Output the (X, Y) coordinate of the center of the cell containing the given text.  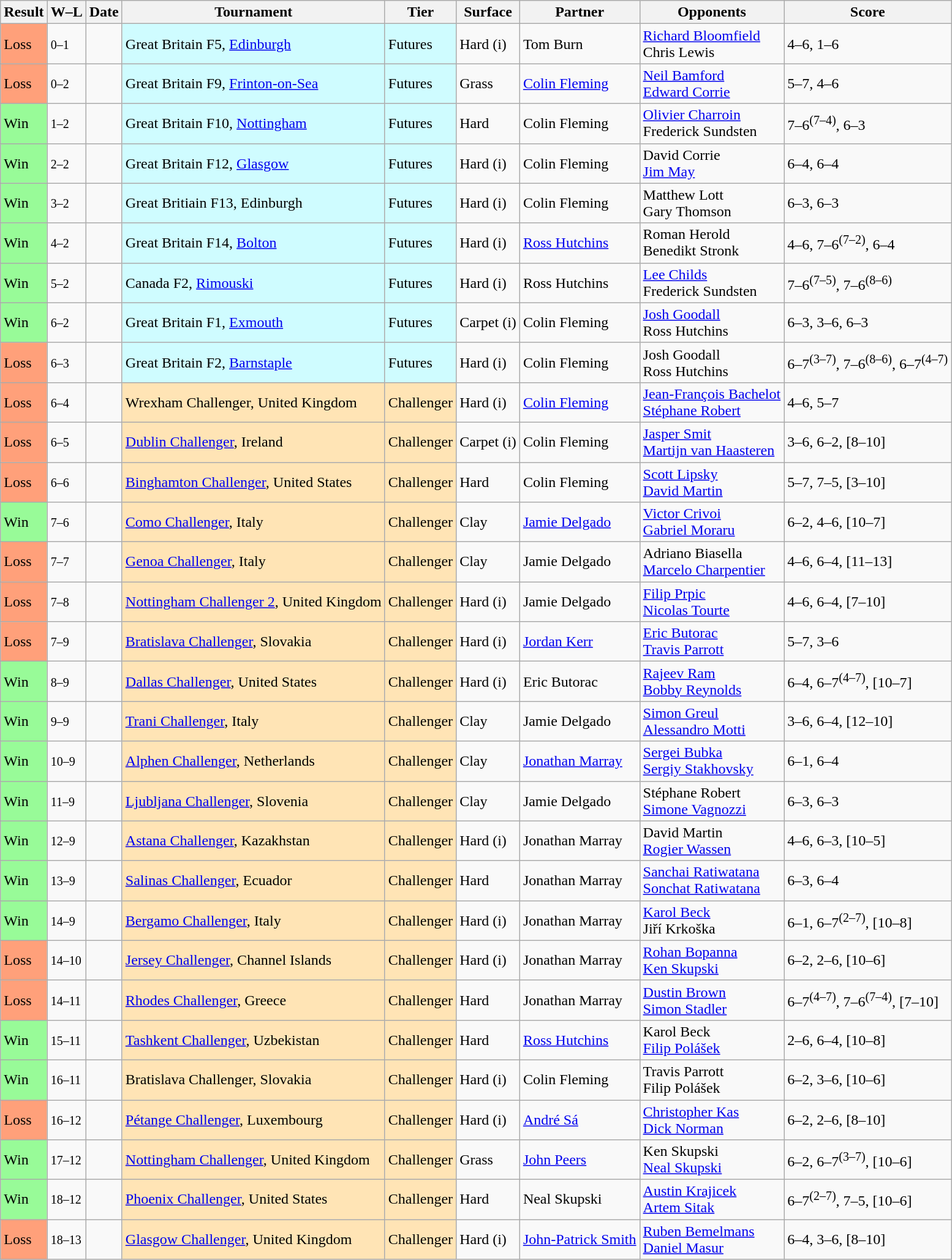
6–2, 2–6, [8–10] (867, 1120)
Nottingham Challenger 2, United Kingdom (254, 602)
Nottingham Challenger, United Kingdom (254, 1160)
Surface (488, 12)
Great Britain F9, Frinton-on-Sea (254, 83)
Phoenix Challenger, United States (254, 1199)
Christopher Kas Dick Norman (712, 1120)
6–7(4–7), 7–6(7–4), [7–10] (867, 1000)
Alphen Challenger, Netherlands (254, 761)
6–3, 6–4 (867, 881)
Bergamo Challenger, Italy (254, 920)
Matthew Lott Gary Thomson (712, 203)
8–9 (66, 681)
Simon Greul Alessandro Motti (712, 722)
7–7 (66, 562)
Opponents (712, 12)
18–13 (66, 1240)
5–2 (66, 283)
Richard Bloomfield Chris Lewis (712, 44)
Great Britain F2, Barnstaple (254, 363)
6–4, 6–4 (867, 163)
4–6, 6–3, [10–5] (867, 840)
Rhodes Challenger, Greece (254, 1000)
Eric Butorac (580, 681)
17–12 (66, 1160)
9–9 (66, 722)
4–6, 7–6(7–2), 6–4 (867, 243)
Filip Prpic Nicolas Tourte (712, 602)
Astana Challenger, Kazakhstan (254, 840)
Great Britain F10, Nottingham (254, 124)
Great Britain F12, Glasgow (254, 163)
Jersey Challenger, Channel Islands (254, 960)
Rohan Bopanna Ken Skupski (712, 960)
Great Britain F5, Edinburgh (254, 44)
Partner (580, 12)
6–2, 3–6, [10–6] (867, 1079)
18–12 (66, 1199)
4–6, 5–7 (867, 402)
Stéphane Robert Simone Vagnozzi (712, 801)
3–2 (66, 203)
16–12 (66, 1120)
W–L (66, 12)
Glasgow Challenger, United Kingdom (254, 1240)
Wrexham Challenger, United Kingdom (254, 402)
6–7(3–7), 7–6(8–6), 6–7(4–7) (867, 363)
John Peers (580, 1160)
5–7, 7–5, [3–10] (867, 481)
7–9 (66, 642)
5–7, 4–6 (867, 83)
4–6, 6–4, [11–13] (867, 562)
5–7, 3–6 (867, 642)
3–6, 6–4, [12–10] (867, 722)
16–11 (66, 1079)
14–9 (66, 920)
6–2 (66, 322)
Date (104, 12)
Tier (420, 12)
Tashkent Challenger, Uzbekistan (254, 1040)
John-Patrick Smith (580, 1240)
4–6, 1–6 (867, 44)
Sergei Bubka Sergiy Stakhovsky (712, 761)
6–3, 3–6, 6–3 (867, 322)
Olivier Charroin Frederick Sundsten (712, 124)
6–1, 6–7(2–7), [10–8] (867, 920)
7–8 (66, 602)
6–5 (66, 442)
7–6 (66, 522)
Pétange Challenger, Luxembourg (254, 1120)
Salinas Challenger, Ecuador (254, 881)
David Corrie Jim May (712, 163)
1–2 (66, 124)
Lee Childs Frederick Sundsten (712, 283)
14–10 (66, 960)
Dustin Brown Simon Stadler (712, 1000)
6–4, 6–7(4–7), [10–7] (867, 681)
Ken Skupski Neal Skupski (712, 1160)
Tournament (254, 12)
Neal Skupski (580, 1199)
7–6(7–5), 7–6(8–6) (867, 283)
Karol Beck Filip Polášek (712, 1040)
Dallas Challenger, United States (254, 681)
Dublin Challenger, Ireland (254, 442)
Como Challenger, Italy (254, 522)
André Sá (580, 1120)
0–2 (66, 83)
Ljubljana Challenger, Slovenia (254, 801)
3–6, 6–2, [8–10] (867, 442)
4–2 (66, 243)
15–11 (66, 1040)
7–6(7–4), 6–3 (867, 124)
Score (867, 12)
6–3 (66, 363)
Canada F2, Rimouski (254, 283)
Austin Krajicek Artem Sitak (712, 1199)
4–6, 6–4, [7–10] (867, 602)
0–1 (66, 44)
Binghamton Challenger, United States (254, 481)
6–2, 6–7(3–7), [10–6] (867, 1160)
Jean-François Bachelot Stéphane Robert (712, 402)
12–9 (66, 840)
Result (24, 12)
6–7(2–7), 7–5, [10–6] (867, 1199)
Travis Parrott Filip Polášek (712, 1079)
Adriano Biasella Marcelo Charpentier (712, 562)
6–4 (66, 402)
2–2 (66, 163)
6–1, 6–4 (867, 761)
Roman Herold Benedikt Stronk (712, 243)
Karol Beck Jiří Krkoška (712, 920)
Jasper Smit Martijn van Haasteren (712, 442)
Great Britain F1, Exmouth (254, 322)
Rajeev Ram Bobby Reynolds (712, 681)
10–9 (66, 761)
Jordan Kerr (580, 642)
6–2, 4–6, [10–7] (867, 522)
11–9 (66, 801)
Sanchai Ratiwatana Sonchat Ratiwatana (712, 881)
Great Britain F14, Bolton (254, 243)
Trani Challenger, Italy (254, 722)
6–6 (66, 481)
Scott Lipsky David Martin (712, 481)
Ruben Bemelmans Daniel Masur (712, 1240)
13–9 (66, 881)
14–11 (66, 1000)
Tom Burn (580, 44)
6–4, 3–6, [8–10] (867, 1240)
Eric Butorac Travis Parrott (712, 642)
Genoa Challenger, Italy (254, 562)
Great Britiain F13, Edinburgh (254, 203)
6–2, 2–6, [10–6] (867, 960)
Victor Crivoi Gabriel Moraru (712, 522)
Neil Bamford Edward Corrie (712, 83)
David Martin Rogier Wassen (712, 840)
2–6, 6–4, [10–8] (867, 1040)
